For the text-containing cell, return its midpoint in [X, Y] coordinate format. 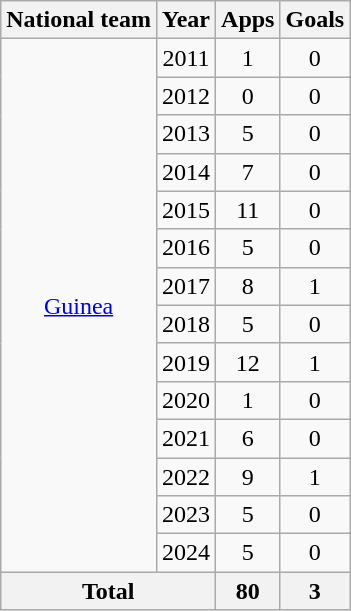
2016 [186, 248]
2014 [186, 172]
3 [315, 591]
2018 [186, 324]
2023 [186, 515]
2021 [186, 438]
2022 [186, 477]
7 [248, 172]
Apps [248, 20]
9 [248, 477]
8 [248, 286]
2020 [186, 400]
11 [248, 210]
2011 [186, 58]
80 [248, 591]
Guinea [79, 306]
2024 [186, 553]
2013 [186, 134]
2015 [186, 210]
12 [248, 362]
National team [79, 20]
Year [186, 20]
Total [108, 591]
2017 [186, 286]
2012 [186, 96]
Goals [315, 20]
2019 [186, 362]
6 [248, 438]
